Output the (x, y) coordinate of the center of the cell containing the given text.  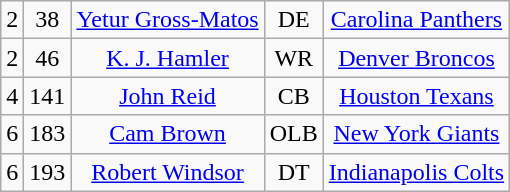
Indianapolis Colts (416, 172)
Denver Broncos (416, 58)
141 (48, 96)
Yetur Gross-Matos (168, 20)
Houston Texans (416, 96)
K. J. Hamler (168, 58)
DT (294, 172)
WR (294, 58)
John Reid (168, 96)
38 (48, 20)
Robert Windsor (168, 172)
4 (12, 96)
183 (48, 134)
46 (48, 58)
DE (294, 20)
New York Giants (416, 134)
Cam Brown (168, 134)
CB (294, 96)
Carolina Panthers (416, 20)
OLB (294, 134)
193 (48, 172)
